Return the [X, Y] coordinate for the center point of the cell that contains the specified text.  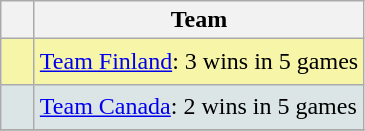
Team Canada: 2 wins in 5 games [198, 107]
Team [198, 20]
Team Finland: 3 wins in 5 games [198, 62]
